Search for the cell housing the specified text and yield its [x, y] center coordinate. 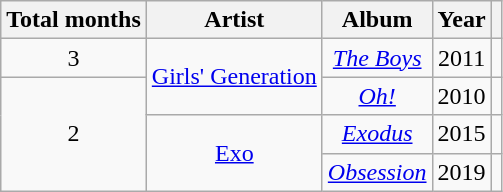
2 [74, 134]
Exo [234, 153]
3 [74, 58]
Album [377, 20]
Girls' Generation [234, 77]
Total months [74, 20]
Year [462, 20]
Oh! [377, 96]
Obsession [377, 172]
2019 [462, 172]
2015 [462, 134]
2011 [462, 58]
Exodus [377, 134]
2010 [462, 96]
Artist [234, 20]
The Boys [377, 58]
